Extract the [x, y] coordinate from the center of the cell holding the provided text.  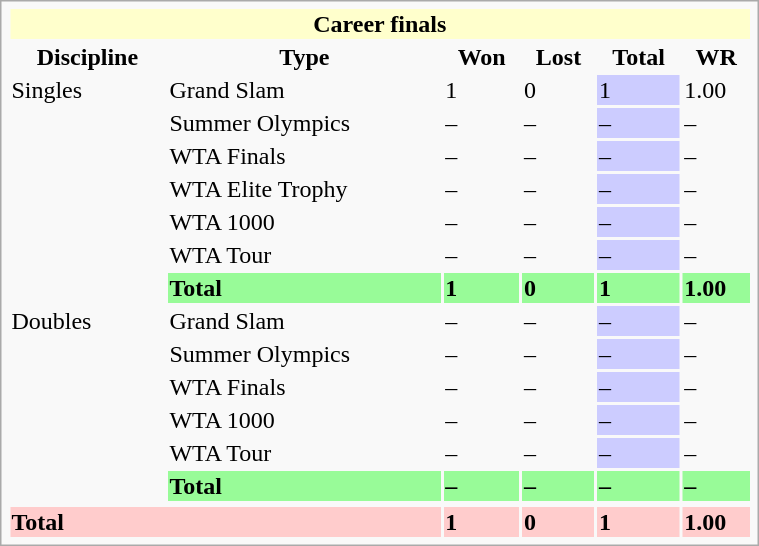
Type [304, 57]
WR [716, 57]
Lost [559, 57]
Career finals [380, 24]
Singles [88, 189]
Doubles [88, 404]
WTA Elite Trophy [304, 189]
Discipline [88, 57]
Won [482, 57]
